Determine the [x, y] coordinate at the center of the cell enclosing the given text.  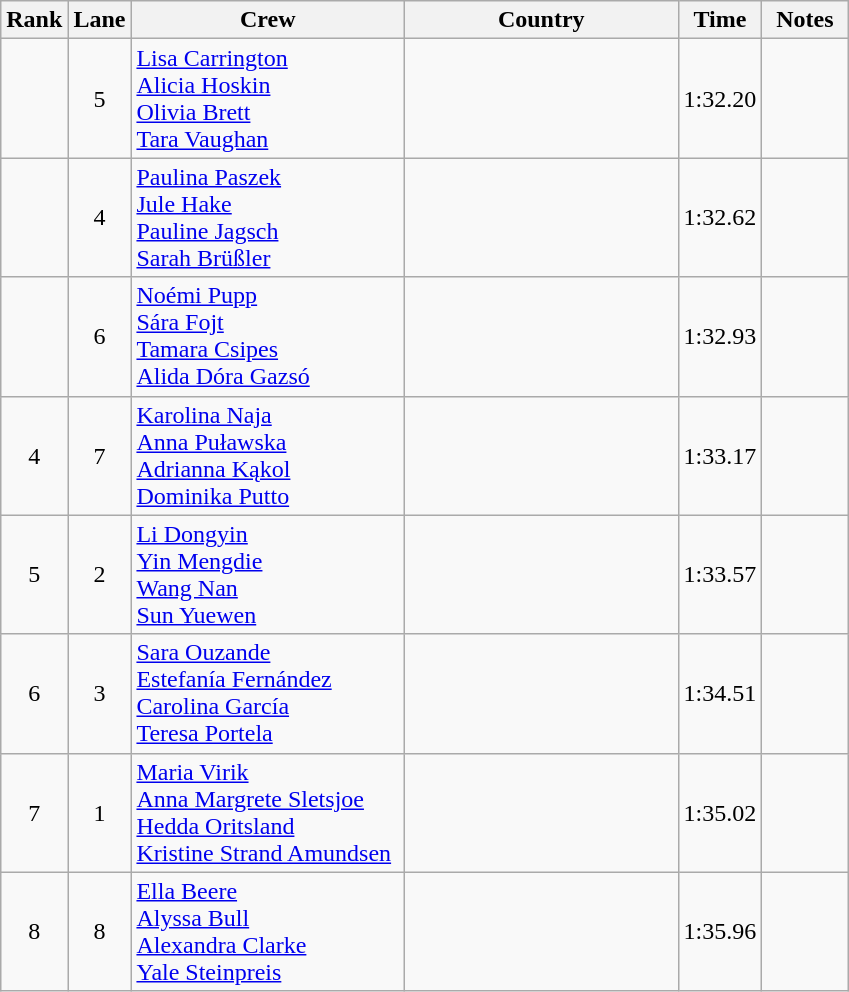
Lisa CarringtonAlicia HoskinOlivia BrettTara Vaughan [268, 98]
Time [720, 20]
1:32.93 [720, 336]
1:33.17 [720, 456]
2 [100, 574]
1:35.02 [720, 812]
Karolina NajaAnna PuławskaAdrianna KąkolDominika Putto [268, 456]
Noémi PuppSára FojtTamara CsipesAlida Dóra Gazsó [268, 336]
Ella BeereAlyssa BullAlexandra ClarkeYale Steinpreis [268, 932]
1:32.62 [720, 218]
1:32.20 [720, 98]
Lane [100, 20]
1:33.57 [720, 574]
Country [541, 20]
Li DongyinYin MengdieWang NanSun Yuewen [268, 574]
Crew [268, 20]
Notes [805, 20]
1:34.51 [720, 694]
Paulina PaszekJule HakePauline JagschSarah Brüßler [268, 218]
Sara OuzandeEstefanía FernándezCarolina GarcíaTeresa Portela [268, 694]
3 [100, 694]
Maria VirikAnna Margrete SletsjoeHedda OritslandKristine Strand Amundsen [268, 812]
Rank [34, 20]
1:35.96 [720, 932]
1 [100, 812]
